From the cell containing the given text, extract its center point as [x, y] coordinate. 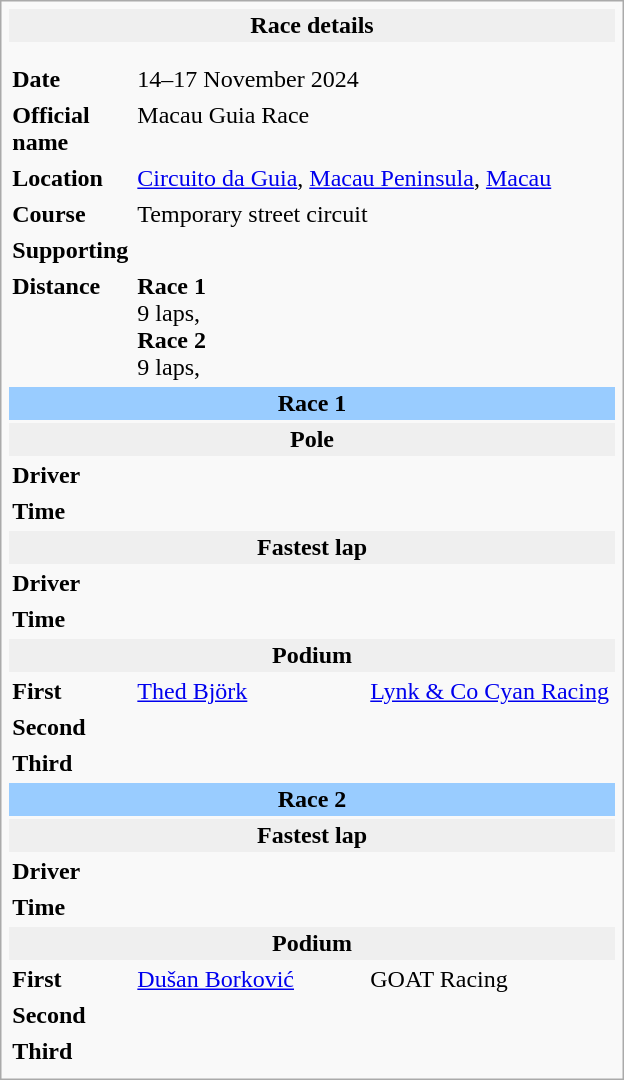
Official name [70, 129]
Supporting [70, 250]
Macau Guia Race [374, 129]
Temporary street circuit [374, 214]
Pole [312, 440]
14–17 November 2024 [249, 80]
Circuito da Guia, Macau Peninsula, Macau [374, 178]
Course [70, 214]
Race 19 laps, Race 2 9 laps, [374, 327]
Lynk & Co Cyan Racing [490, 692]
Race 2 [312, 800]
GOAT Racing [490, 980]
Race 1 [312, 404]
Distance [70, 327]
Race details [312, 26]
Thed Björk [249, 692]
Date [70, 80]
Dušan Borković [249, 980]
Location [70, 178]
